Identify which cell holds the provided text, then report its [x, y] central coordinate. 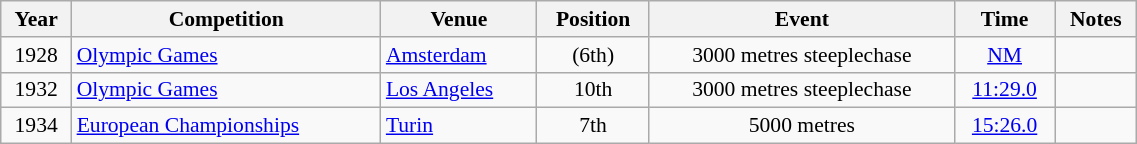
Notes [1096, 19]
Turin [459, 126]
(6th) [593, 55]
Competition [226, 19]
1934 [36, 126]
Year [36, 19]
Position [593, 19]
European Championships [226, 126]
Los Angeles [459, 90]
NM [1004, 55]
Time [1004, 19]
10th [593, 90]
Amsterdam [459, 55]
7th [593, 126]
5000 metres [802, 126]
1928 [36, 55]
1932 [36, 90]
11:29.0 [1004, 90]
15:26.0 [1004, 126]
Event [802, 19]
Venue [459, 19]
